Capture the cell that displays the provided text and extract its (x, y) central coordinate. 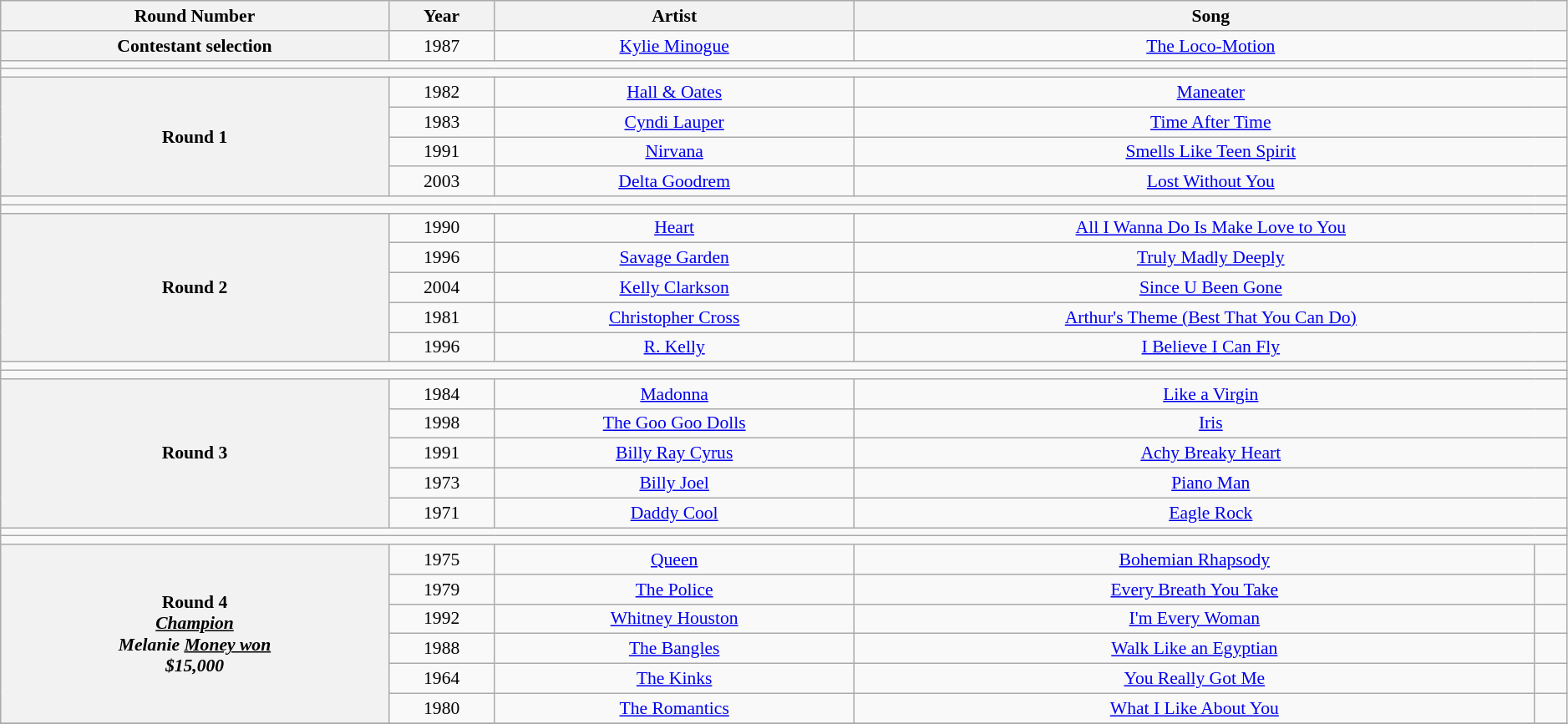
You Really Got Me (1195, 679)
Achy Breaky Heart (1210, 453)
Eagle Rock (1210, 513)
1992 (441, 619)
Truly Madly Deeply (1210, 258)
Nirvana (674, 152)
Kylie Minogue (674, 46)
The Kinks (674, 679)
The Romantics (674, 708)
Every Breath You Take (1195, 590)
1982 (441, 93)
Billy Joel (674, 484)
Like a Virgin (1210, 394)
1988 (441, 649)
1984 (441, 394)
1980 (441, 708)
I'm Every Woman (1195, 619)
1987 (441, 46)
Contestant selection (195, 46)
2004 (441, 288)
Daddy Cool (674, 513)
Smells Like Teen Spirit (1210, 152)
1981 (441, 317)
Since U Been Gone (1210, 288)
Cyndi Lauper (674, 122)
Round 4ChampionMelanie Money won$15,000 (195, 634)
1990 (441, 228)
Billy Ray Cyrus (674, 453)
Round Number (195, 16)
1979 (441, 590)
Artist (674, 16)
Round 2 (195, 287)
1983 (441, 122)
Lost Without You (1210, 182)
What I Like About You (1195, 708)
Iris (1210, 423)
Song (1210, 16)
Round 1 (195, 137)
Maneater (1210, 93)
1973 (441, 484)
2003 (441, 182)
Walk Like an Egyptian (1195, 649)
Delta Goodrem (674, 182)
1964 (441, 679)
The Police (674, 590)
1998 (441, 423)
R. Kelly (674, 347)
All I Wanna Do Is Make Love to You (1210, 228)
The Loco-Motion (1210, 46)
Bohemian Rhapsody (1195, 559)
Savage Garden (674, 258)
Arthur's Theme (Best That You Can Do) (1210, 317)
Queen (674, 559)
Piano Man (1210, 484)
Year (441, 16)
Hall & Oates (674, 93)
1971 (441, 513)
Kelly Clarkson (674, 288)
The Bangles (674, 649)
Christopher Cross (674, 317)
Round 3 (195, 453)
Madonna (674, 394)
The Goo Goo Dolls (674, 423)
Heart (674, 228)
Whitney Houston (674, 619)
Time After Time (1210, 122)
I Believe I Can Fly (1210, 347)
1975 (441, 559)
